Capture the cell that displays the provided text and extract its [X, Y] central coordinate. 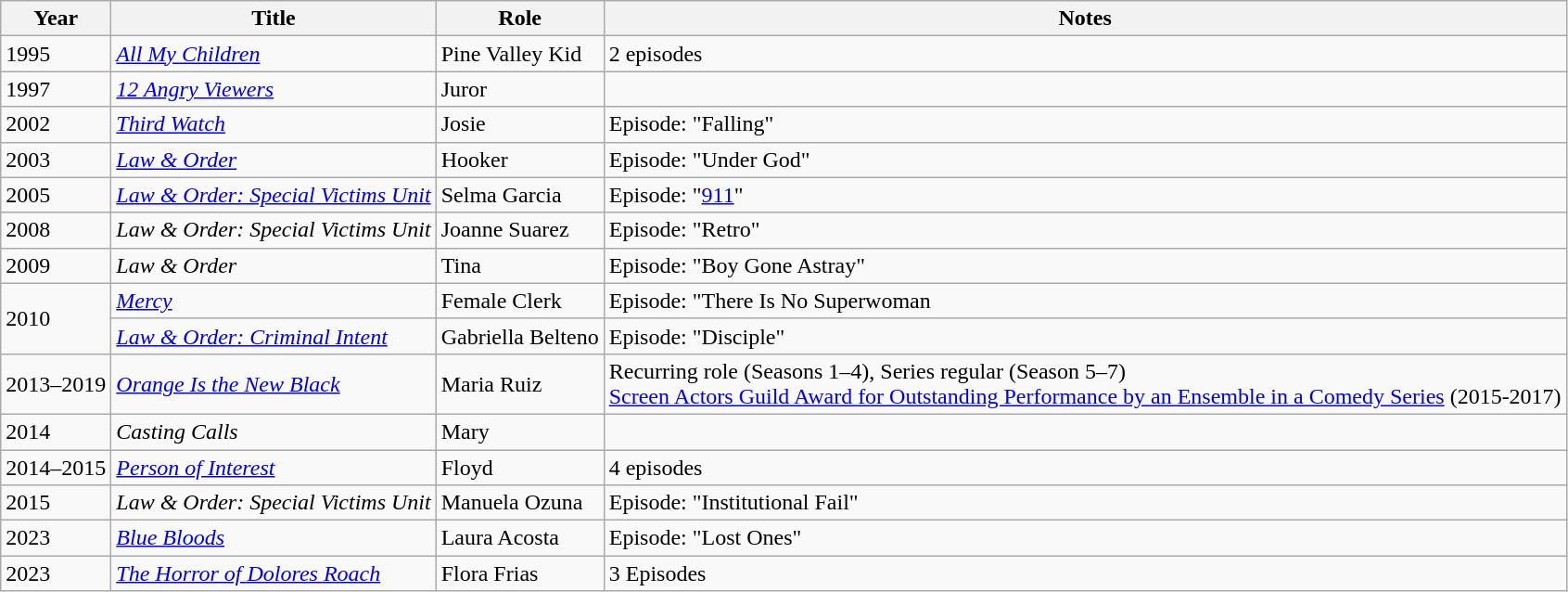
Title [274, 19]
Notes [1085, 19]
2003 [56, 160]
Law & Order: Criminal Intent [274, 336]
2002 [56, 124]
Role [519, 19]
Mary [519, 431]
2013–2019 [56, 384]
Maria Ruiz [519, 384]
12 Angry Viewers [274, 89]
Josie [519, 124]
All My Children [274, 54]
2015 [56, 503]
Blue Bloods [274, 538]
Female Clerk [519, 301]
Joanne Suarez [519, 230]
Episode: "Falling" [1085, 124]
Tina [519, 265]
2005 [56, 195]
Flora Frias [519, 573]
2009 [56, 265]
1997 [56, 89]
Casting Calls [274, 431]
Third Watch [274, 124]
2010 [56, 318]
Episode: "Lost Ones" [1085, 538]
2 episodes [1085, 54]
2014–2015 [56, 467]
2008 [56, 230]
Person of Interest [274, 467]
Manuela Ozuna [519, 503]
Laura Acosta [519, 538]
Episode: "Under God" [1085, 160]
Hooker [519, 160]
Orange Is the New Black [274, 384]
Episode: "911" [1085, 195]
Pine Valley Kid [519, 54]
Episode: "There Is No Superwoman [1085, 301]
Episode: "Retro" [1085, 230]
1995 [56, 54]
3 Episodes [1085, 573]
Year [56, 19]
Gabriella Belteno [519, 336]
4 episodes [1085, 467]
Mercy [274, 301]
Episode: "Institutional Fail" [1085, 503]
Floyd [519, 467]
Episode: "Disciple" [1085, 336]
The Horror of Dolores Roach [274, 573]
Episode: "Boy Gone Astray" [1085, 265]
Selma Garcia [519, 195]
2014 [56, 431]
Juror [519, 89]
